Scan for the cell matching the given text and deliver its (X, Y) coordinate at center. 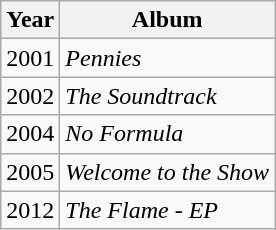
2002 (30, 96)
Album (168, 20)
No Formula (168, 134)
The Flame - EP (168, 210)
2005 (30, 172)
Pennies (168, 58)
Year (30, 20)
2004 (30, 134)
Welcome to the Show (168, 172)
2001 (30, 58)
2012 (30, 210)
The Soundtrack (168, 96)
